Pinpoint the cell where the given text exists, returning its [x, y] midpoint coordinate. 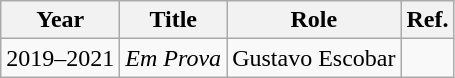
Role [314, 20]
Year [60, 20]
Title [174, 20]
Gustavo Escobar [314, 58]
Ref. [428, 20]
2019–2021 [60, 58]
Em Prova [174, 58]
